Identify which cell holds the provided text, then report its [X, Y] central coordinate. 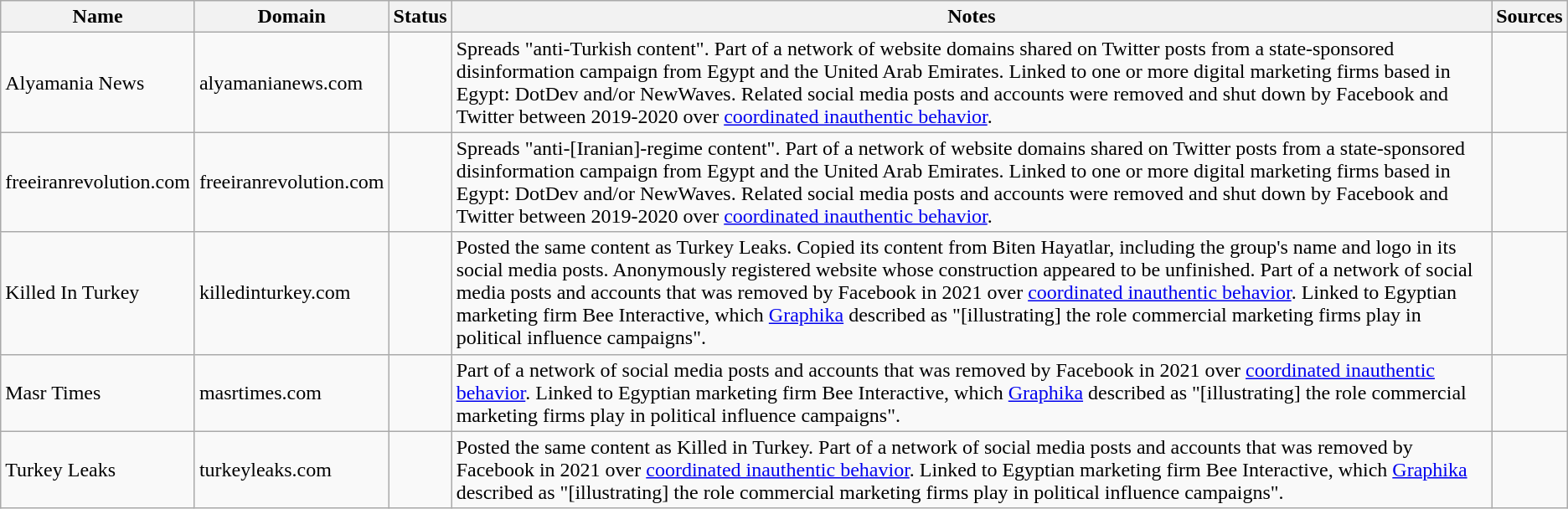
alyamanianews.com [291, 82]
Status [420, 17]
killedinturkey.com [291, 293]
Domain [291, 17]
Turkey Leaks [98, 470]
Alyamania News [98, 82]
Sources [1529, 17]
turkeyleaks.com [291, 470]
Masr Times [98, 393]
Notes [972, 17]
Name [98, 17]
masrtimes.com [291, 393]
Killed In Turkey [98, 293]
